Output the (X, Y) coordinate of the center of the cell containing the given text.  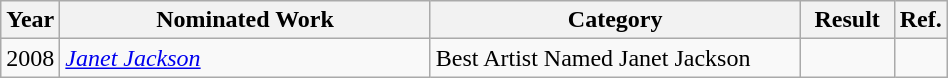
Best Artist Named Janet Jackson (615, 58)
Nominated Work (245, 20)
2008 (30, 58)
Ref. (920, 20)
Category (615, 20)
Result (847, 20)
Year (30, 20)
Janet Jackson (245, 58)
